Extract the [x, y] coordinate from the center of the cell holding the provided text.  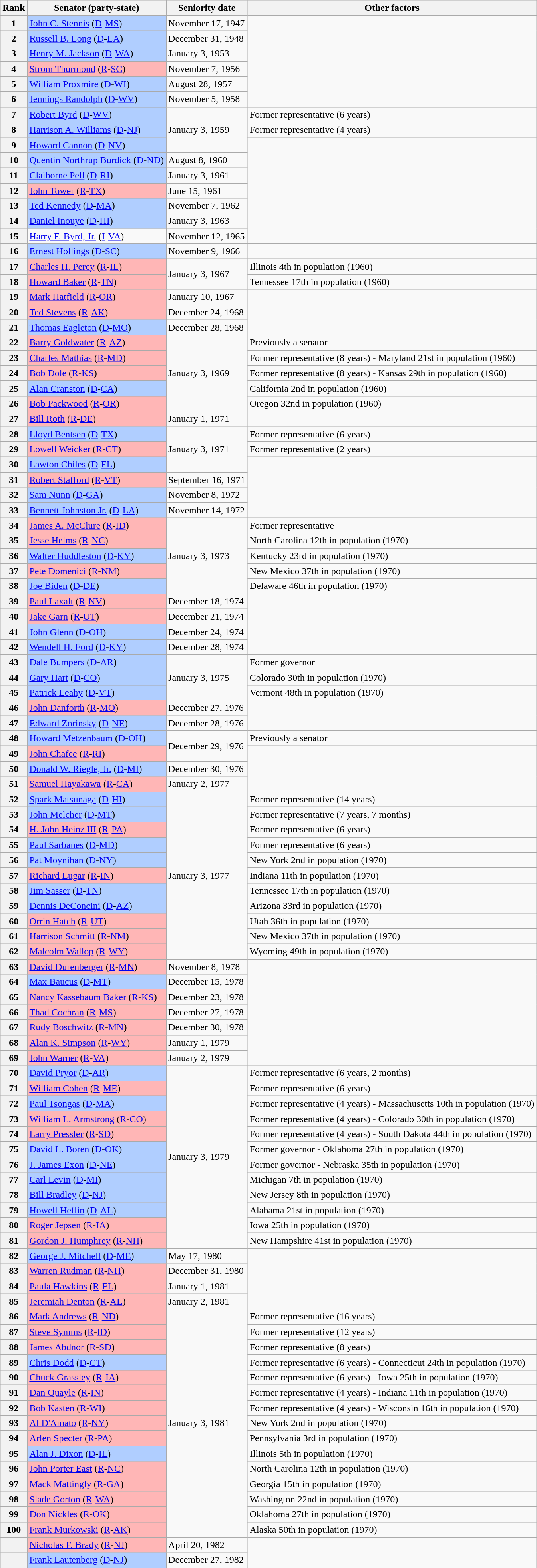
Former governor - Oklahoma 27th in population (1970) [392, 1149]
June 15, 1961 [207, 191]
Former representative (4 years) - Massachusetts 10th in population (1970) [392, 1103]
Lowell Weicker (R-CT) [97, 449]
48 [14, 738]
34 [14, 525]
Ted Stevens (R-AK) [97, 312]
January 3, 1963 [207, 221]
30 [14, 465]
88 [14, 1347]
59 [14, 906]
Howard Cannon (D-NV) [97, 145]
65 [14, 997]
William Cohen (R-ME) [97, 1088]
September 16, 1971 [207, 480]
Donald W. Riegle, Jr. (D-MI) [97, 769]
December 28, 1968 [207, 327]
Bob Packwood (R-OR) [97, 403]
29 [14, 449]
Thad Cochran (R-MS) [97, 1012]
George J. Mitchell (D-ME) [97, 1256]
2 [14, 38]
January 3, 1967 [207, 274]
Howell Heflin (D-AL) [97, 1210]
92 [14, 1408]
Bennett Johnston Jr. (D-LA) [97, 510]
40 [14, 616]
Arlen Specter (R-PA) [97, 1438]
Vermont 48th in population (1970) [392, 693]
Samuel Hayakawa (R-CA) [97, 784]
18 [14, 282]
Mark Hatfield (R-OR) [97, 297]
Robert Byrd (D-WV) [97, 114]
January 3, 1969 [207, 373]
Steve Symms (R-ID) [97, 1332]
Sam Nunn (D-GA) [97, 495]
Joe Biden (D-DE) [97, 586]
Al D'Amato (R-NY) [97, 1423]
23 [14, 358]
Seniority date [207, 8]
16 [14, 251]
9 [14, 145]
December 18, 1974 [207, 601]
December 30, 1976 [207, 769]
17 [14, 267]
55 [14, 845]
1 [14, 23]
Arizona 33rd in population (1970) [392, 906]
31 [14, 480]
December 31, 1948 [207, 38]
November 12, 1965 [207, 236]
44 [14, 678]
Walter Huddleston (D-KY) [97, 556]
John Danforth (R-MO) [97, 708]
December 24, 1974 [207, 632]
83 [14, 1271]
John C. Stennis (D-MS) [97, 23]
November 17, 1947 [207, 23]
January 2, 1977 [207, 784]
24 [14, 373]
75 [14, 1149]
Spark Matsunaga (D-HI) [97, 799]
December 28, 1976 [207, 723]
38 [14, 586]
John Warner (R-VA) [97, 1058]
Other factors [392, 8]
Former representative (4 years) - South Dakota 44th in population (1970) [392, 1134]
81 [14, 1241]
21 [14, 327]
Dale Bumpers (D-AR) [97, 662]
Former representative (2 years) [392, 449]
December 27, 1978 [207, 1012]
Nancy Kassebaum Baker (R-KS) [97, 997]
7 [14, 114]
Former representative (4 years) - Indiana 11th in population (1970) [392, 1392]
Former representative (12 years) [392, 1332]
Jesse Helms (R-NC) [97, 541]
Thomas Eagleton (D-MO) [97, 327]
73 [14, 1119]
Former representative (8 years) - Maryland 21st in population (1960) [392, 358]
November 7, 1962 [207, 206]
January 10, 1967 [207, 297]
86 [14, 1317]
Lawton Chiles (D-FL) [97, 465]
Bob Kasten (R-WI) [97, 1408]
Michigan 7th in population (1970) [392, 1180]
August 8, 1960 [207, 160]
Larry Pressler (R-SD) [97, 1134]
December 31, 1980 [207, 1271]
Bill Bradley (D-NJ) [97, 1195]
Claiborne Pell (D-RI) [97, 175]
22 [14, 343]
76 [14, 1165]
Kentucky 23rd in population (1970) [392, 556]
Wendell H. Ford (D-KY) [97, 647]
John Porter East (R-NC) [97, 1469]
69 [14, 1058]
January 3, 1973 [207, 556]
37 [14, 571]
William L. Armstrong (R-CO) [97, 1119]
61 [14, 936]
71 [14, 1088]
Carl Levin (D-MI) [97, 1180]
95 [14, 1454]
California 2nd in population (1960) [392, 388]
Former representative (8 years) - Kansas 29th in population (1960) [392, 373]
Former representative (16 years) [392, 1317]
56 [14, 860]
Chris Dodd (D-CT) [97, 1362]
November 8, 1972 [207, 495]
Warren Rudman (R-NH) [97, 1271]
94 [14, 1438]
John Melcher (D-MT) [97, 814]
77 [14, 1180]
April 20, 1982 [207, 1545]
26 [14, 403]
27 [14, 419]
11 [14, 175]
January 1, 1971 [207, 419]
January 1, 1981 [207, 1286]
Gordon J. Humphrey (R-NH) [97, 1241]
Alan J. Dixon (D-IL) [97, 1454]
December 27, 1976 [207, 708]
Don Nickles (R-OK) [97, 1514]
December 27, 1982 [207, 1560]
54 [14, 830]
52 [14, 799]
J. James Exon (D-NE) [97, 1165]
39 [14, 601]
Utah 36th in population (1970) [392, 921]
Patrick Leahy (D-VT) [97, 693]
14 [14, 221]
Rudy Boschwitz (R-MN) [97, 1027]
13 [14, 206]
November 7, 1956 [207, 69]
Daniel Inouye (D-HI) [97, 221]
Dennis DeConcini (D-AZ) [97, 906]
January 3, 1975 [207, 677]
January 3, 1981 [207, 1423]
60 [14, 921]
Former representative (6 years) - Iowa 25th in population (1970) [392, 1377]
David Durenberger (R-MN) [97, 967]
Tennessee 17th in population (1970) [392, 890]
Former representative (4 years) [392, 130]
August 28, 1957 [207, 84]
Mark Andrews (R-ND) [97, 1317]
November 5, 1958 [207, 99]
Alan Cranston (D-CA) [97, 388]
66 [14, 1012]
David Pryor (D-AR) [97, 1073]
Mack Mattingly (R-GA) [97, 1484]
January 3, 1979 [207, 1157]
December 30, 1978 [207, 1027]
33 [14, 510]
Alabama 21st in population (1970) [392, 1210]
December 29, 1976 [207, 746]
Harry F. Byrd, Jr. (I-VA) [97, 236]
20 [14, 312]
Robert Stafford (R-VT) [97, 480]
H. John Heinz III (R-PA) [97, 830]
Edward Zorinsky (D-NE) [97, 723]
Paul Tsongas (D-MA) [97, 1103]
Frank Lautenberg (D-NJ) [97, 1560]
10 [14, 160]
89 [14, 1362]
Former representative (6 years) - Connecticut 24th in population (1970) [392, 1362]
Former representative (7 years, 7 months) [392, 814]
Roger Jepsen (R-IA) [97, 1225]
Rank [14, 8]
43 [14, 662]
78 [14, 1195]
Former governor [392, 662]
January 3, 1959 [207, 130]
Illinois 4th in population (1960) [392, 267]
Ernest Hollings (D-SC) [97, 251]
90 [14, 1377]
Jeremiah Denton (R-AL) [97, 1301]
Oklahoma 27th in population (1970) [392, 1514]
49 [14, 754]
November 14, 1972 [207, 510]
80 [14, 1225]
64 [14, 982]
Dan Quayle (R-IN) [97, 1392]
100 [14, 1530]
Richard Lugar (R-IN) [97, 875]
James A. McClure (R-ID) [97, 525]
50 [14, 769]
15 [14, 236]
25 [14, 388]
January 2, 1981 [207, 1301]
Lloyd Bentsen (D-TX) [97, 434]
Charles H. Percy (R-IL) [97, 267]
45 [14, 693]
8 [14, 130]
36 [14, 556]
January 3, 1971 [207, 449]
December 23, 1978 [207, 997]
Gary Hart (D-CO) [97, 678]
Washington 22nd in population (1970) [392, 1499]
28 [14, 434]
Harrison A. Williams (D-NJ) [97, 130]
53 [14, 814]
Former representative (4 years) - Colorado 30th in population (1970) [392, 1119]
19 [14, 297]
Malcolm Wallop (R-WY) [97, 952]
85 [14, 1301]
Jim Sasser (D-TN) [97, 890]
Pete Domenici (R-NM) [97, 571]
99 [14, 1514]
70 [14, 1073]
41 [14, 632]
Pennsylvania 3rd in population (1970) [392, 1438]
Former representative (14 years) [392, 799]
May 17, 1980 [207, 1256]
93 [14, 1423]
November 8, 1978 [207, 967]
January 3, 1953 [207, 54]
84 [14, 1286]
Tennessee 17th in population (1960) [392, 282]
Delaware 46th in population (1970) [392, 586]
Former representative (8 years) [392, 1347]
6 [14, 99]
January 3, 1977 [207, 876]
Jake Garn (R-UT) [97, 616]
Paul Laxalt (R-NV) [97, 601]
Alan K. Simpson (R-WY) [97, 1043]
Former representative [392, 525]
Russell B. Long (D-LA) [97, 38]
Paula Hawkins (R-FL) [97, 1286]
Senator (party-state) [97, 8]
Former representative (4 years) - Wisconsin 16th in population (1970) [392, 1408]
4 [14, 69]
Barry Goldwater (R-AZ) [97, 343]
91 [14, 1392]
Alaska 50th in population (1970) [392, 1530]
5 [14, 84]
John Chafee (R-RI) [97, 754]
82 [14, 1256]
Wyoming 49th in population (1970) [392, 952]
3 [14, 54]
New Jersey 8th in population (1970) [392, 1195]
96 [14, 1469]
63 [14, 967]
Chuck Grassley (R-IA) [97, 1377]
46 [14, 708]
Former representative (6 years, 2 months) [392, 1073]
December 28, 1974 [207, 647]
Max Baucus (D-MT) [97, 982]
December 15, 1978 [207, 982]
47 [14, 723]
98 [14, 1499]
Henry M. Jackson (D-WA) [97, 54]
Indiana 11th in population (1970) [392, 875]
62 [14, 952]
Bill Roth (R-DE) [97, 419]
John Glenn (D-OH) [97, 632]
68 [14, 1043]
74 [14, 1134]
97 [14, 1484]
James Abdnor (R-SD) [97, 1347]
Frank Murkowski (R-AK) [97, 1530]
December 24, 1968 [207, 312]
12 [14, 191]
Paul Sarbanes (D-MD) [97, 845]
57 [14, 875]
Slade Gorton (R-WA) [97, 1499]
Oregon 32nd in population (1960) [392, 403]
87 [14, 1332]
Illinois 5th in population (1970) [392, 1454]
January 3, 1961 [207, 175]
79 [14, 1210]
Strom Thurmond (R-SC) [97, 69]
Orrin Hatch (R-UT) [97, 921]
Jennings Randolph (D-WV) [97, 99]
Bob Dole (R-KS) [97, 373]
David L. Boren (D-OK) [97, 1149]
Howard Metzenbaum (D-OH) [97, 738]
42 [14, 647]
32 [14, 495]
Georgia 15th in population (1970) [392, 1484]
November 9, 1966 [207, 251]
Colorado 30th in population (1970) [392, 678]
December 21, 1974 [207, 616]
51 [14, 784]
Howard Baker (R-TN) [97, 282]
Harrison Schmitt (R-NM) [97, 936]
New Hampshire 41st in population (1970) [392, 1241]
72 [14, 1103]
January 1, 1979 [207, 1043]
Pat Moynihan (D-NY) [97, 860]
Iowa 25th in population (1970) [392, 1225]
35 [14, 541]
Nicholas F. Brady (R-NJ) [97, 1545]
67 [14, 1027]
58 [14, 890]
Charles Mathias (R-MD) [97, 358]
Former governor - Nebraska 35th in population (1970) [392, 1165]
William Proxmire (D-WI) [97, 84]
John Tower (R-TX) [97, 191]
January 2, 1979 [207, 1058]
Ted Kennedy (D-MA) [97, 206]
Quentin Northrup Burdick (D-ND) [97, 160]
